From the cell containing the given text, extract its center point as [x, y] coordinate. 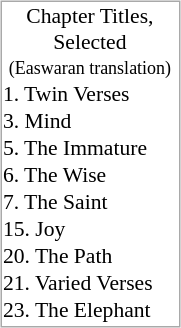
21. Varied Verses [90, 283]
1. Twin Verses [90, 94]
20. The Path [90, 256]
5. The Immature [90, 148]
3. Mind [90, 121]
Chapter Titles,Selected(Easwaran translation) [90, 41]
23. The Elephant [90, 310]
6. The Wise [90, 175]
7. The Saint [90, 202]
15. Joy [90, 229]
